Search for the cell housing the specified text and yield its (X, Y) center coordinate. 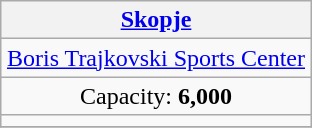
Skopje (156, 20)
Boris Trajkovski Sports Center (156, 58)
Capacity: 6,000 (156, 96)
